Output the (X, Y) coordinate of the center of the cell containing the given text.  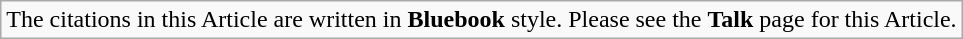
The citations in this Article are written in Bluebook style. Please see the Talk page for this Article. (482, 20)
